Return the [x, y] coordinate for the center point of the cell that contains the specified text.  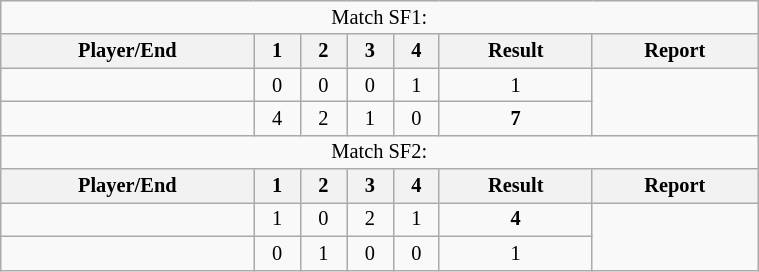
Match SF1: [380, 17]
Match SF2: [380, 152]
7 [515, 118]
